Determine the (x, y) coordinate at the center of the cell enclosing the given text.  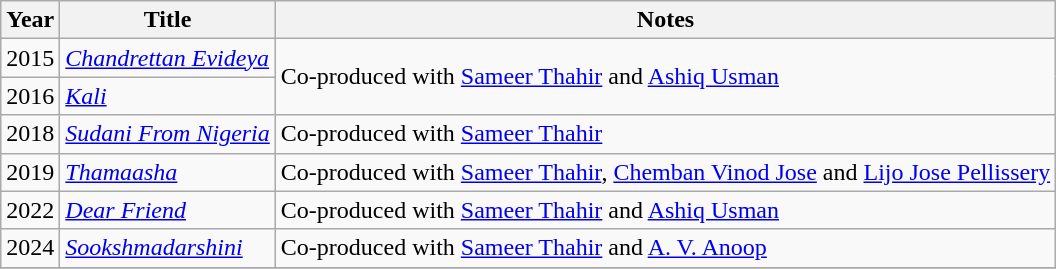
Title (168, 20)
2015 (30, 58)
Co-produced with Sameer Thahir and A. V. Anoop (665, 248)
Year (30, 20)
Co-produced with Sameer Thahir, Chemban Vinod Jose and Lijo Jose Pellissery (665, 172)
Kali (168, 96)
Chandrettan Evideya (168, 58)
Sudani From Nigeria (168, 134)
Thamaasha (168, 172)
Sookshmadarshini (168, 248)
Notes (665, 20)
Co-produced with Sameer Thahir (665, 134)
2019 (30, 172)
2018 (30, 134)
Dear Friend (168, 210)
2016 (30, 96)
2024 (30, 248)
2022 (30, 210)
